Identify which cell holds the provided text, then report its [x, y] central coordinate. 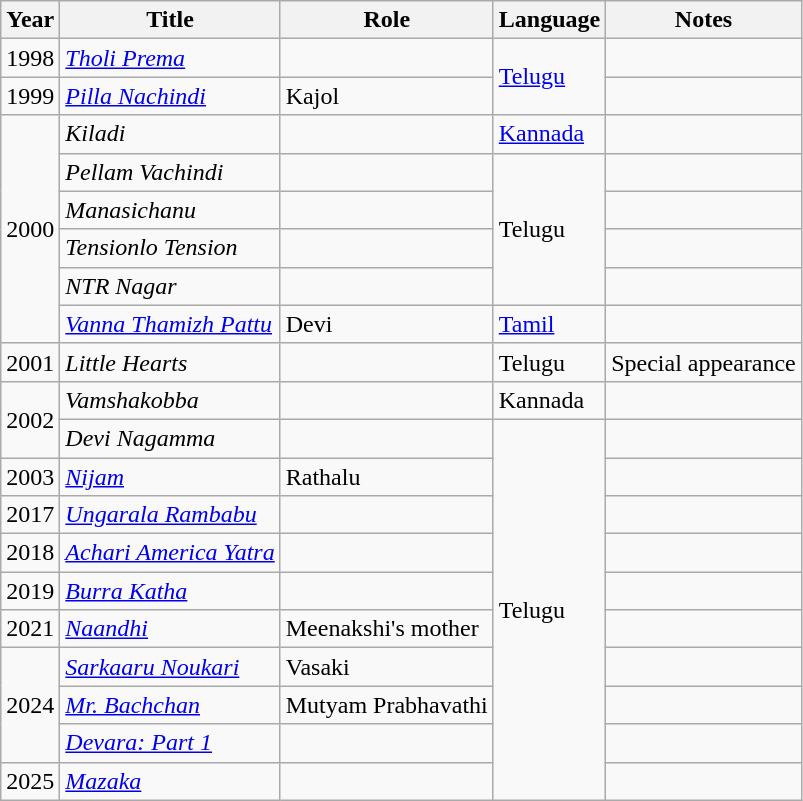
Special appearance [704, 362]
Naandhi [170, 629]
Devi [386, 324]
NTR Nagar [170, 286]
Manasichanu [170, 210]
2003 [30, 477]
2019 [30, 591]
1998 [30, 58]
Mazaka [170, 781]
2002 [30, 419]
Vamshakobba [170, 400]
Tensionlo Tension [170, 248]
Year [30, 20]
2017 [30, 515]
Achari America Yatra [170, 553]
Mr. Bachchan [170, 705]
Pilla Nachindi [170, 96]
2021 [30, 629]
2018 [30, 553]
Vasaki [386, 667]
Sarkaaru Noukari [170, 667]
Role [386, 20]
Pellam Vachindi [170, 172]
Nijam [170, 477]
Devi Nagamma [170, 438]
Notes [704, 20]
Mutyam Prabhavathi [386, 705]
2025 [30, 781]
Tamil [549, 324]
2000 [30, 229]
Vanna Thamizh Pattu [170, 324]
Language [549, 20]
Kajol [386, 96]
Tholi Prema [170, 58]
1999 [30, 96]
Ungarala Rambabu [170, 515]
Little Hearts [170, 362]
Meenakshi's mother [386, 629]
2024 [30, 705]
Kiladi [170, 134]
2001 [30, 362]
Title [170, 20]
Burra Katha [170, 591]
Devara: Part 1 [170, 743]
Rathalu [386, 477]
